Scan for the cell matching the given text and deliver its (x, y) coordinate at center. 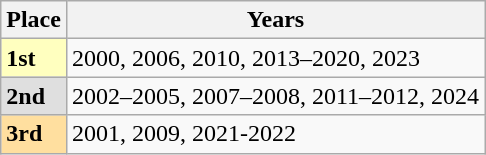
2nd (34, 96)
Place (34, 20)
2001, 2009, 2021-2022 (275, 134)
2002–2005, 2007–2008, 2011–2012, 2024 (275, 96)
2000, 2006, 2010, 2013–2020, 2023 (275, 58)
Years (275, 20)
1st (34, 58)
3rd (34, 134)
